From the cell containing the given text, extract its center point as (X, Y) coordinate. 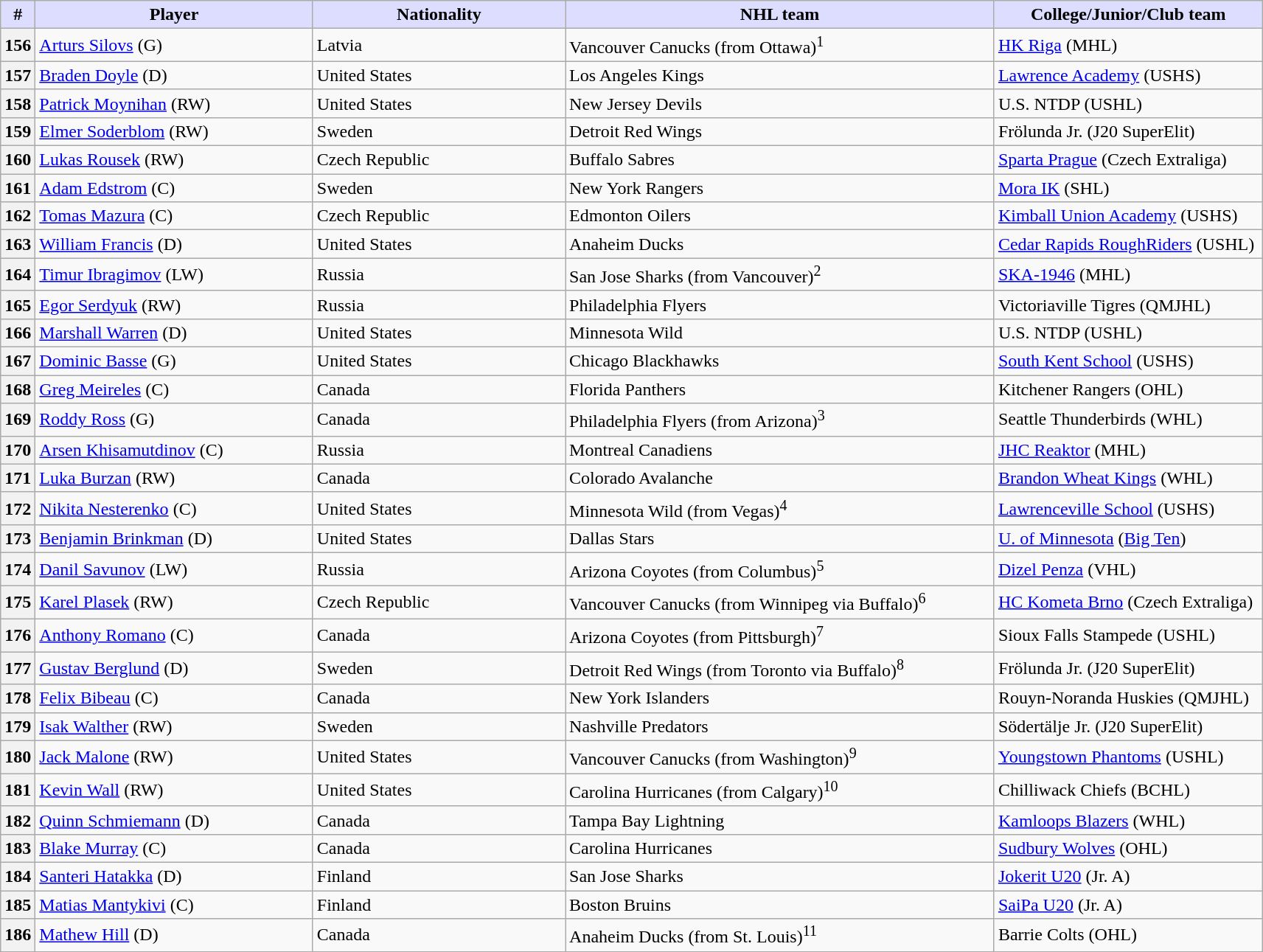
165 (18, 305)
186 (18, 935)
Dizel Penza (VHL) (1128, 569)
Tomas Mazura (C) (174, 216)
College/Junior/Club team (1128, 15)
Mathew Hill (D) (174, 935)
Quinn Schmiemann (D) (174, 820)
Lawrence Academy (USHS) (1128, 75)
164 (18, 274)
180 (18, 757)
Lawrenceville School (USHS) (1128, 509)
HC Kometa Brno (Czech Extraliga) (1128, 602)
Vancouver Canucks (from Winnipeg via Buffalo)6 (780, 602)
JHC Reaktor (MHL) (1128, 450)
184 (18, 876)
Philadelphia Flyers (from Arizona)3 (780, 420)
Barrie Colts (OHL) (1128, 935)
159 (18, 131)
Vancouver Canucks (from Washington)9 (780, 757)
Santeri Hatakka (D) (174, 876)
181 (18, 791)
Detroit Red Wings (780, 131)
Braden Doyle (D) (174, 75)
Arizona Coyotes (from Columbus)5 (780, 569)
NHL team (780, 15)
HK Riga (MHL) (1128, 46)
172 (18, 509)
169 (18, 420)
Benjamin Brinkman (D) (174, 539)
171 (18, 478)
Egor Serdyuk (RW) (174, 305)
Buffalo Sabres (780, 160)
U. of Minnesota (Big Ten) (1128, 539)
177 (18, 668)
Danil Savunov (LW) (174, 569)
Anthony Romano (C) (174, 636)
178 (18, 698)
Kimball Union Academy (USHS) (1128, 216)
South Kent School (USHS) (1128, 361)
Nashville Predators (780, 726)
176 (18, 636)
Boston Bruins (780, 905)
157 (18, 75)
Jack Malone (RW) (174, 757)
Matias Mantykivi (C) (174, 905)
Anaheim Ducks (from St. Louis)11 (780, 935)
Marshall Warren (D) (174, 333)
Gustav Berglund (D) (174, 668)
Brandon Wheat Kings (WHL) (1128, 478)
Karel Plasek (RW) (174, 602)
Arsen Khisamutdinov (C) (174, 450)
Lukas Rousek (RW) (174, 160)
182 (18, 820)
Greg Meireles (C) (174, 389)
166 (18, 333)
Florida Panthers (780, 389)
San Jose Sharks (780, 876)
Chilliwack Chiefs (BCHL) (1128, 791)
185 (18, 905)
Mora IK (SHL) (1128, 188)
Rouyn-Noranda Huskies (QMJHL) (1128, 698)
Jokerit U20 (Jr. A) (1128, 876)
Victoriaville Tigres (QMJHL) (1128, 305)
Vancouver Canucks (from Ottawa)1 (780, 46)
Sparta Prague (Czech Extraliga) (1128, 160)
Edmonton Oilers (780, 216)
Youngstown Phantoms (USHL) (1128, 757)
Adam Edstrom (C) (174, 188)
168 (18, 389)
Colorado Avalanche (780, 478)
170 (18, 450)
Tampa Bay Lightning (780, 820)
163 (18, 244)
Latvia (439, 46)
Kamloops Blazers (WHL) (1128, 820)
New York Rangers (780, 188)
Blake Murray (C) (174, 848)
Felix Bibeau (C) (174, 698)
Dominic Basse (G) (174, 361)
Luka Burzan (RW) (174, 478)
Nationality (439, 15)
Cedar Rapids RoughRiders (USHL) (1128, 244)
Philadelphia Flyers (780, 305)
183 (18, 848)
Chicago Blackhawks (780, 361)
160 (18, 160)
Roddy Ross (G) (174, 420)
Södertälje Jr. (J20 SuperElit) (1128, 726)
162 (18, 216)
Dallas Stars (780, 539)
Patrick Moynihan (RW) (174, 103)
New York Islanders (780, 698)
167 (18, 361)
Isak Walther (RW) (174, 726)
Sudbury Wolves (OHL) (1128, 848)
New Jersey Devils (780, 103)
173 (18, 539)
Kitchener Rangers (OHL) (1128, 389)
179 (18, 726)
161 (18, 188)
Arizona Coyotes (from Pittsburgh)7 (780, 636)
Montreal Canadiens (780, 450)
Carolina Hurricanes (from Calgary)10 (780, 791)
SKA-1946 (MHL) (1128, 274)
174 (18, 569)
Detroit Red Wings (from Toronto via Buffalo)8 (780, 668)
Timur Ibragimov (LW) (174, 274)
158 (18, 103)
Elmer Soderblom (RW) (174, 131)
# (18, 15)
Minnesota Wild (780, 333)
Carolina Hurricanes (780, 848)
Kevin Wall (RW) (174, 791)
William Francis (D) (174, 244)
Sioux Falls Stampede (USHL) (1128, 636)
Nikita Nesterenko (C) (174, 509)
156 (18, 46)
Arturs Silovs (G) (174, 46)
Anaheim Ducks (780, 244)
Minnesota Wild (from Vegas)4 (780, 509)
Player (174, 15)
175 (18, 602)
Los Angeles Kings (780, 75)
San Jose Sharks (from Vancouver)2 (780, 274)
Seattle Thunderbirds (WHL) (1128, 420)
SaiPa U20 (Jr. A) (1128, 905)
